Return the (x, y) coordinate for the center point of the cell that contains the specified text.  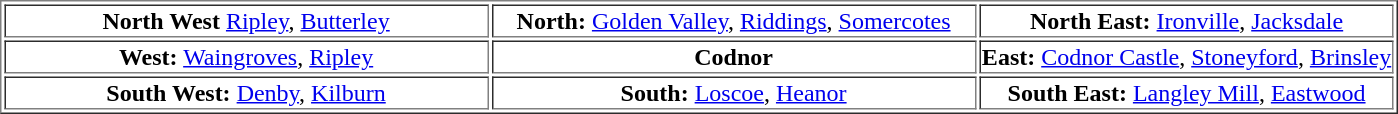
South West: Denby, Kilburn (246, 92)
South: Loscoe, Heanor (734, 92)
South East: Langley Mill, Eastwood (1186, 92)
North: Golden Valley, Riddings, Somercotes (734, 20)
North West Ripley, Butterley (246, 20)
East: Codnor Castle, Stoneyford, Brinsley (1186, 56)
Codnor (734, 56)
North East: Ironville, Jacksdale (1186, 20)
West: Waingroves, Ripley (246, 56)
